Identify which cell holds the provided text, then report its [X, Y] central coordinate. 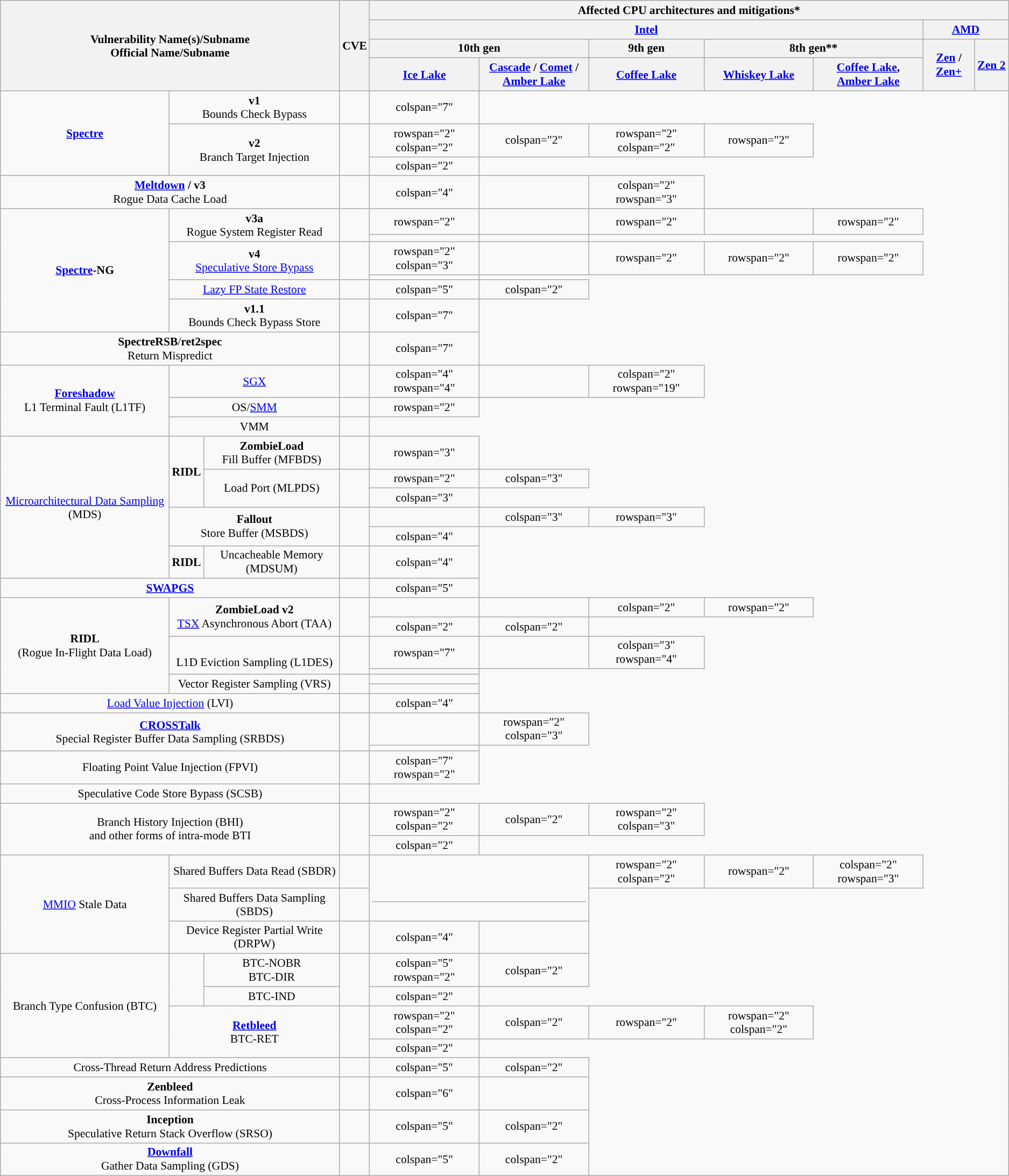
8th gen** [814, 48]
Vector Register Sampling (VRS) [254, 684]
SGX [254, 381]
BTC-IND [272, 996]
MMIO Stale Data [85, 905]
9th gen [646, 48]
Cascade / Comet /Amber Lake [534, 74]
Shared Buffers Data Read (SBDR) [254, 872]
Intel [646, 30]
VMM [254, 427]
Spectre [85, 133]
Microarchitectural Data Sampling (MDS) [85, 508]
ForeshadowL1 Terminal Fault (L1TF) [85, 400]
InceptionSpeculative Return Stack Overflow (SRSO) [170, 1127]
FalloutStore Buffer (MSBDS) [254, 526]
Load Value Injection (LVI) [170, 703]
colspan="3" rowspan="4" [646, 652]
Load Port (MLPDS) [272, 488]
CVE [355, 46]
Device Register Partial Write (DRPW) [254, 937]
colspan="5" rowspan="2" [425, 970]
v3aRogue System Register Read [254, 225]
Cross-Thread Return Address Predictions [170, 1068]
10th gen [479, 48]
Speculative Code Store Bypass (SCSB) [170, 794]
rowspan="7" [425, 652]
ZombieLoad v2TSX Asynchronous Abort (TAA) [254, 617]
Zen / Zen+ [949, 65]
Affected CPU architectures and mitigations* [689, 10]
v1Bounds Check Bypass [254, 108]
OS/SMM [254, 408]
Floating Point Value Injection (FPVI) [170, 767]
RIDL(Rogue In-Flight Data Load) [85, 646]
colspan="4" rowspan="4" [425, 381]
Whiskey Lake [759, 74]
Zen 2 [991, 65]
Branch History Injection (BHI)and other forms of intra-mode BTI [170, 830]
colspan="2" rowspan="19" [646, 381]
RetbleedBTC-RET [254, 1032]
v4Speculative Store Bypass [254, 260]
Shared Buffers Data Sampling (SBDS) [254, 905]
Ice Lake [425, 74]
v1.1Bounds Check Bypass Store [254, 315]
ZenbleedCross-Process Information Leak [170, 1093]
colspan="7" rowspan="2" [425, 767]
Spectre-NG [85, 270]
L1D Eviction Sampling (L1DES) [254, 655]
Uncacheable Memory (MDSUM) [272, 562]
SWAPGS [170, 589]
DownfallGather Data Sampling (GDS) [170, 1159]
Coffee Lake,Amber Lake [869, 74]
BTC-NOBRBTC-DIR [272, 970]
Coffee Lake [646, 74]
Vulnerability Name(s)/SubnameOfficial Name/Subname [170, 46]
CROSSTalkSpecial Register Buffer Data Sampling (SRBDS) [170, 732]
Meltdown / v3Rogue Data Cache Load [170, 193]
SpectreRSB/ret2specReturn Mispredict [170, 349]
Branch Type Confusion (BTC) [85, 1006]
v2Branch Target Injection [254, 150]
Lazy FP State Restore [254, 290]
ZombieLoadFill Buffer (MFBDS) [272, 453]
colspan="6" [425, 1093]
AMD [965, 30]
